Output the (x, y) coordinate of the center of the cell containing the given text.  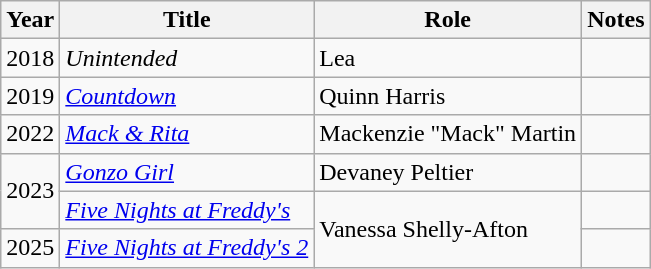
Mackenzie "Mack" Martin (448, 134)
2022 (30, 134)
Year (30, 20)
Five Nights at Freddy's (187, 210)
Unintended (187, 58)
Role (448, 20)
Notes (616, 20)
Vanessa Shelly-Afton (448, 229)
Five Nights at Freddy's 2 (187, 248)
Title (187, 20)
2019 (30, 96)
Lea (448, 58)
Mack & Rita (187, 134)
Quinn Harris (448, 96)
2018 (30, 58)
Devaney Peltier (448, 172)
Gonzo Girl (187, 172)
2023 (30, 191)
Countdown (187, 96)
2025 (30, 248)
